For the text-containing cell, return its midpoint in (X, Y) coordinate format. 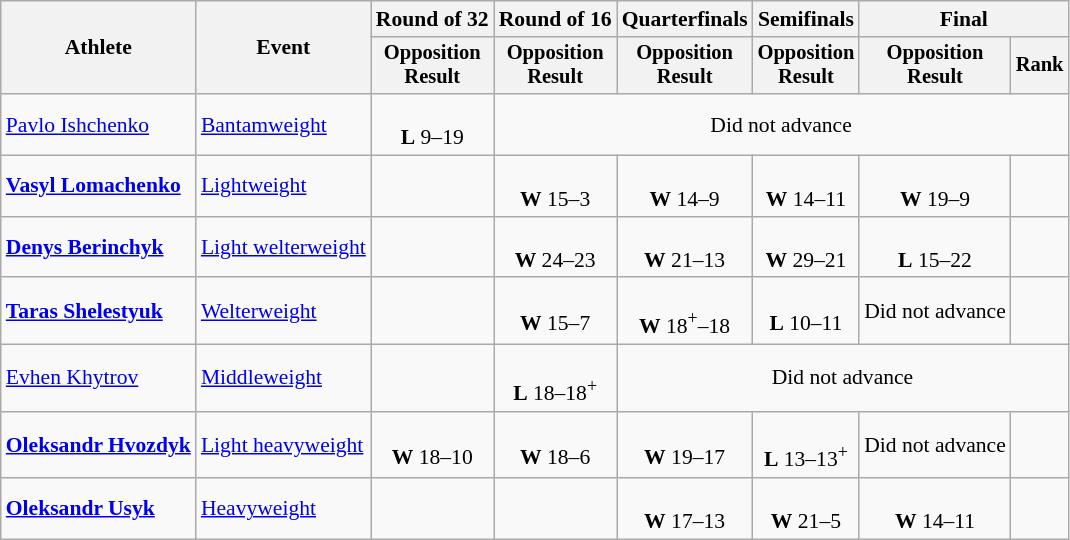
Athlete (98, 48)
W 15–7 (556, 312)
W 18–6 (556, 444)
W 18+–18 (685, 312)
W 21–13 (685, 248)
W 19–9 (935, 186)
W 24–23 (556, 248)
Denys Berinchyk (98, 248)
L 10–11 (806, 312)
Rank (1040, 66)
Welterweight (284, 312)
Quarterfinals (685, 19)
Event (284, 48)
L 9–19 (432, 124)
Final (964, 19)
W 21–5 (806, 508)
W 15–3 (556, 186)
Heavyweight (284, 508)
Oleksandr Usyk (98, 508)
W 19–17 (685, 444)
W 29–21 (806, 248)
Round of 16 (556, 19)
Middleweight (284, 378)
W 14–9 (685, 186)
Round of 32 (432, 19)
Bantamweight (284, 124)
W 17–13 (685, 508)
Taras Shelestyuk (98, 312)
Evhen Khytrov (98, 378)
Pavlo Ishchenko (98, 124)
Vasyl Lomachenko (98, 186)
W 18–10 (432, 444)
L 15–22 (935, 248)
L 18–18+ (556, 378)
Lightweight (284, 186)
L 13–13+ (806, 444)
Light heavyweight (284, 444)
Oleksandr Hvozdyk (98, 444)
Light welterweight (284, 248)
Semifinals (806, 19)
